Capture the cell that displays the provided text and extract its (X, Y) central coordinate. 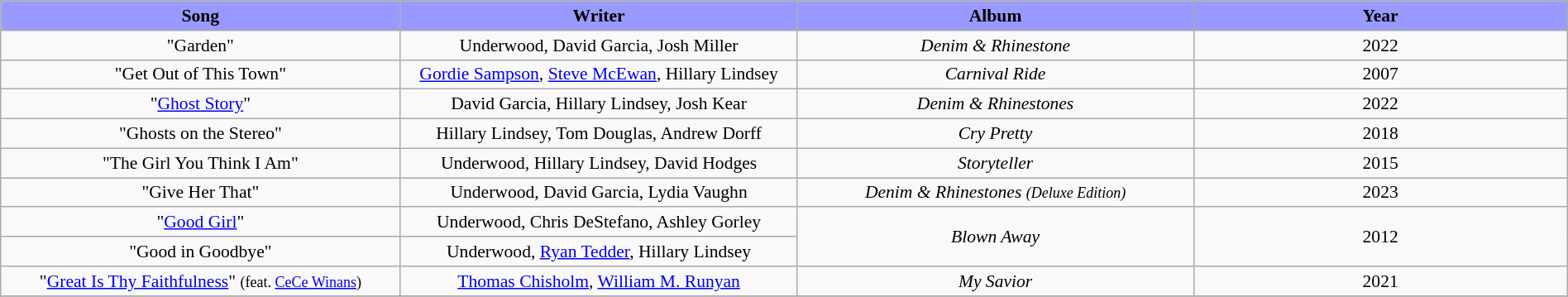
Carnival Ride (996, 74)
My Savior (996, 280)
Hillary Lindsey, Tom Douglas, Andrew Dorff (599, 133)
Writer (599, 16)
Denim & Rhinestone (996, 45)
Song (200, 16)
2023 (1380, 192)
Denim & Rhinestones (Deluxe Edition) (996, 192)
"The Girl You Think I Am" (200, 163)
Denim & Rhinestones (996, 104)
Underwood, Ryan Tedder, Hillary Lindsey (599, 251)
Storyteller (996, 163)
Blown Away (996, 237)
"Ghost Story" (200, 104)
2012 (1380, 237)
Underwood, David Garcia, Josh Miller (599, 45)
Underwood, Hillary Lindsey, David Hodges (599, 163)
David Garcia, Hillary Lindsey, Josh Kear (599, 104)
Thomas Chisholm, William M. Runyan (599, 280)
"Ghosts on the Stereo" (200, 133)
"Good in Goodbye" (200, 251)
"Great Is Thy Faithfulness" (feat. CeCe Winans) (200, 280)
"Give Her That" (200, 192)
"Garden" (200, 45)
Cry Pretty (996, 133)
2021 (1380, 280)
2015 (1380, 163)
Underwood, Chris DeStefano, Ashley Gorley (599, 222)
Year (1380, 16)
Underwood, David Garcia, Lydia Vaughn (599, 192)
"Get Out of This Town" (200, 74)
2018 (1380, 133)
Gordie Sampson, Steve McEwan, Hillary Lindsey (599, 74)
"Good Girl" (200, 222)
Album (996, 16)
2007 (1380, 74)
